For the text-containing cell, return its midpoint in [x, y] coordinate format. 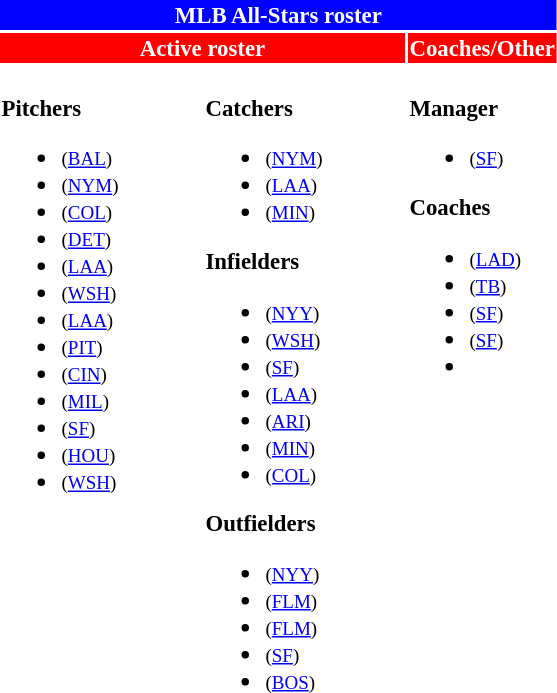
Coaches/Other [482, 48]
Active roster [202, 48]
MLB All-Stars roster [278, 15]
